For the text-containing cell, return its midpoint in [x, y] coordinate format. 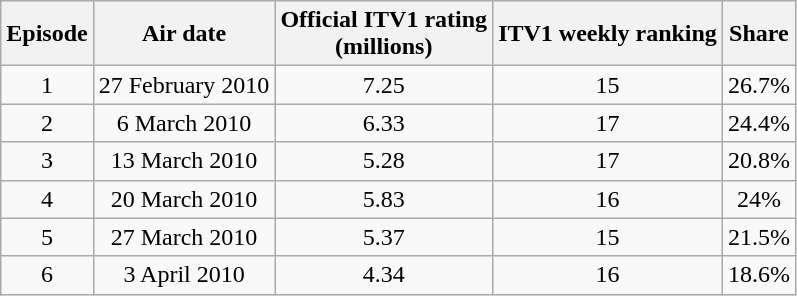
13 March 2010 [184, 161]
24.4% [758, 123]
5 [47, 237]
4 [47, 199]
20 March 2010 [184, 199]
5.83 [384, 199]
27 February 2010 [184, 85]
7.25 [384, 85]
ITV1 weekly ranking [608, 34]
4.34 [384, 275]
27 March 2010 [184, 237]
6 [47, 275]
6 March 2010 [184, 123]
20.8% [758, 161]
6.33 [384, 123]
Official ITV1 rating(millions) [384, 34]
3 [47, 161]
Episode [47, 34]
Share [758, 34]
5.37 [384, 237]
3 April 2010 [184, 275]
18.6% [758, 275]
5.28 [384, 161]
1 [47, 85]
2 [47, 123]
Air date [184, 34]
24% [758, 199]
21.5% [758, 237]
26.7% [758, 85]
